Detect which cell encompasses the target text, then output its [x, y] center coordinate. 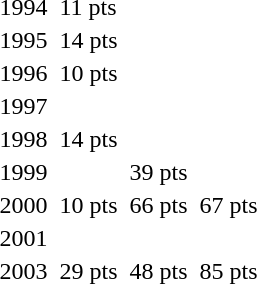
66 pts [158, 205]
39 pts [158, 172]
